For the text-containing cell, return its midpoint in [X, Y] coordinate format. 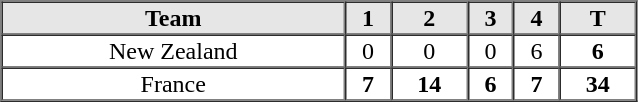
Team [174, 18]
2 [430, 18]
France [174, 84]
34 [598, 84]
T [598, 18]
New Zealand [174, 50]
1 [368, 18]
14 [430, 84]
3 [491, 18]
4 [536, 18]
